From the cell containing the given text, extract its center point as [X, Y] coordinate. 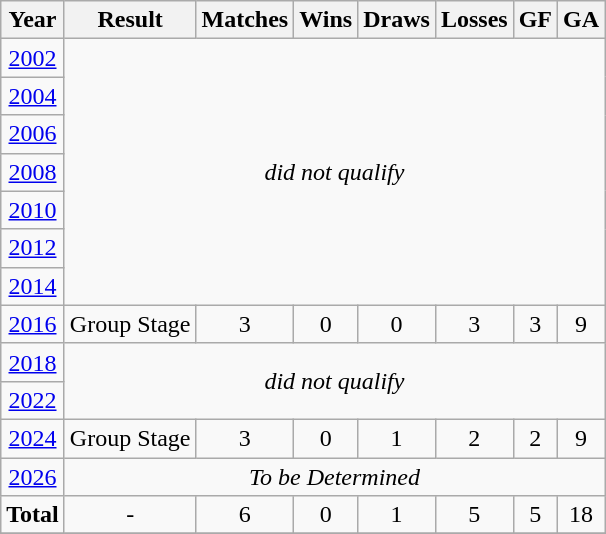
2010 [33, 210]
Result [130, 20]
2012 [33, 248]
Losses [474, 20]
2006 [33, 134]
18 [582, 515]
2002 [33, 58]
Year [33, 20]
Total [33, 515]
Wins [326, 20]
2018 [33, 362]
GF [535, 20]
2024 [33, 438]
Matches [245, 20]
Draws [397, 20]
2004 [33, 96]
2022 [33, 400]
- [130, 515]
GA [582, 20]
2014 [33, 286]
2008 [33, 172]
2026 [33, 477]
6 [245, 515]
2016 [33, 324]
To be Determined [334, 477]
